Find where the given text appears and provide that cell's center as [x, y] coordinate. 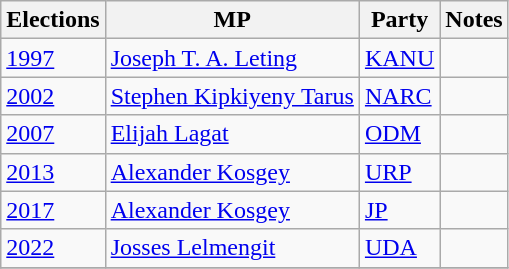
UDA [399, 248]
NARC [399, 96]
Party [399, 20]
JP [399, 210]
Stephen Kipkiyeny Tarus [232, 96]
Joseph T. A. Leting [232, 58]
2002 [53, 96]
Elijah Lagat [232, 134]
URP [399, 172]
2022 [53, 248]
2017 [53, 210]
Josses Lelmengit [232, 248]
Notes [474, 20]
1997 [53, 58]
KANU [399, 58]
2013 [53, 172]
Elections [53, 20]
MP [232, 20]
ODM [399, 134]
2007 [53, 134]
